Scan for the cell matching the given text and deliver its (X, Y) coordinate at center. 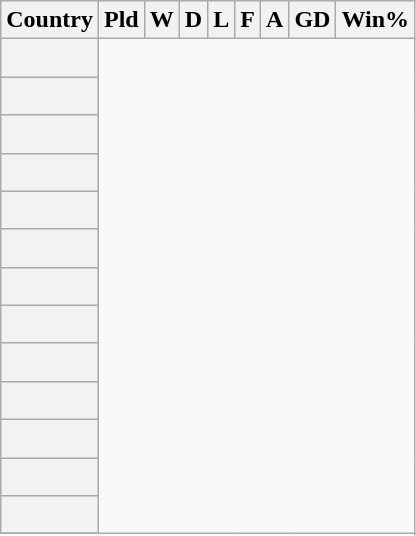
GD (312, 20)
Country (50, 20)
Pld (121, 20)
Win% (376, 20)
A (275, 20)
D (193, 20)
L (222, 20)
F (248, 20)
W (162, 20)
